For the text-containing cell, return its midpoint in [X, Y] coordinate format. 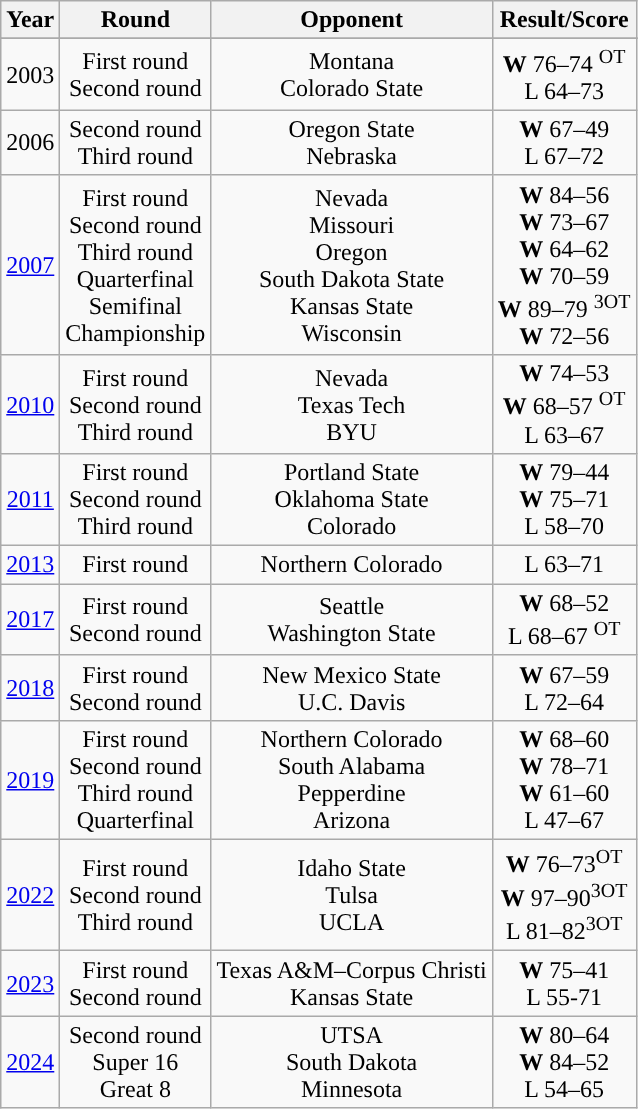
New Mexico StateU.C. Davis [352, 688]
Round [136, 20]
NevadaTexas TechBYU [352, 404]
First roundSecond roundThird roundQuarterfinal [136, 780]
2017 [30, 620]
Result/Score [564, 20]
W 80–64W 84–52L 54–65 [564, 1062]
First roundSecond roundThird roundQuarterfinalSemifinalChampionship [136, 265]
Second roundThird round [136, 142]
W 84–56W 73–67W 64–62W 70–59W 89–79 3OTW 72–56 [564, 265]
Idaho StateTulsaUCLA [352, 895]
W 68–52L 68–67 OT [564, 620]
Oregon StateNebraska [352, 142]
W 79–44W 75–71L 58–70 [564, 500]
Portland StateOklahoma StateColorado [352, 500]
NevadaMissouriOregonSouth Dakota StateKansas StateWisconsin [352, 265]
Second roundSuper 16Great 8 [136, 1062]
Year [30, 20]
W 67–59L 72–64 [564, 688]
2011 [30, 500]
Texas A&M–Corpus ChristiKansas State [352, 984]
2010 [30, 404]
Opponent [352, 20]
2003 [30, 75]
2007 [30, 265]
UTSASouth DakotaMinnesota [352, 1062]
2006 [30, 142]
W 76–74 OTL 64–73 [564, 75]
2023 [30, 984]
W 75–41L 55-71 [564, 984]
2018 [30, 688]
Northern Colorado [352, 565]
Northern ColoradoSouth AlabamaPepperdineArizona [352, 780]
MontanaColorado State [352, 75]
W 74–53W 68–57 OTL 63–67 [564, 404]
W 68–60W 78–71W 61–60L 47–67 [564, 780]
L 63–71 [564, 565]
2019 [30, 780]
2024 [30, 1062]
W 76–73OTW 97–903OTL 81–823OT [564, 895]
First round [136, 565]
W 67–49L 67–72 [564, 142]
SeattleWashington State [352, 620]
2022 [30, 895]
2013 [30, 565]
